From the cell containing the given text, extract its center point as [X, Y] coordinate. 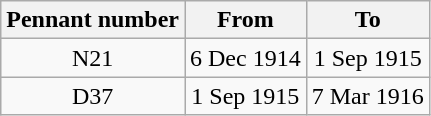
To [368, 20]
7 Mar 1916 [368, 96]
D37 [93, 96]
6 Dec 1914 [245, 58]
N21 [93, 58]
From [245, 20]
Pennant number [93, 20]
